Scan for the cell matching the given text and deliver its (x, y) coordinate at center. 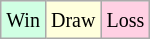
Draw (72, 20)
Win (24, 20)
Loss (126, 20)
